Determine the (X, Y) coordinate at the center of the cell enclosing the given text.  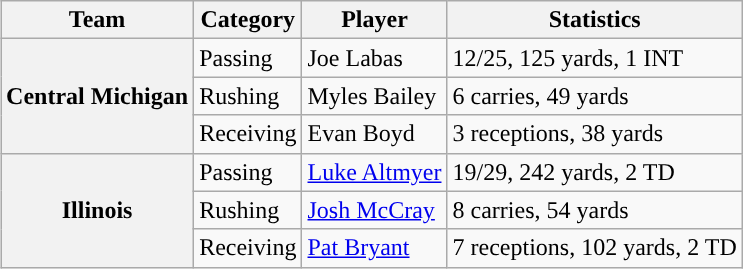
Player (374, 20)
Category (248, 20)
12/25, 125 yards, 1 INT (594, 58)
Pat Bryant (374, 248)
19/29, 242 yards, 2 TD (594, 172)
8 carries, 54 yards (594, 210)
Team (98, 20)
Evan Boyd (374, 134)
Statistics (594, 20)
7 receptions, 102 yards, 2 TD (594, 248)
Myles Bailey (374, 96)
6 carries, 49 yards (594, 96)
Joe Labas (374, 58)
Illinois (98, 210)
3 receptions, 38 yards (594, 134)
Luke Altmyer (374, 172)
Josh McCray (374, 210)
Central Michigan (98, 96)
